Locate the cell with the specified text and output its (X, Y) center coordinate. 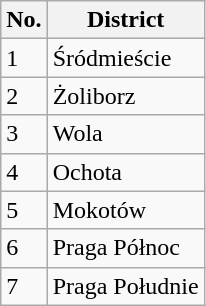
4 (24, 172)
Śródmieście (126, 58)
Mokotów (126, 210)
No. (24, 20)
2 (24, 96)
Żoliborz (126, 96)
6 (24, 248)
Praga Południe (126, 286)
3 (24, 134)
Praga Północ (126, 248)
7 (24, 286)
Wola (126, 134)
5 (24, 210)
District (126, 20)
Ochota (126, 172)
1 (24, 58)
